Return [X, Y] of the center of cell containing provided text 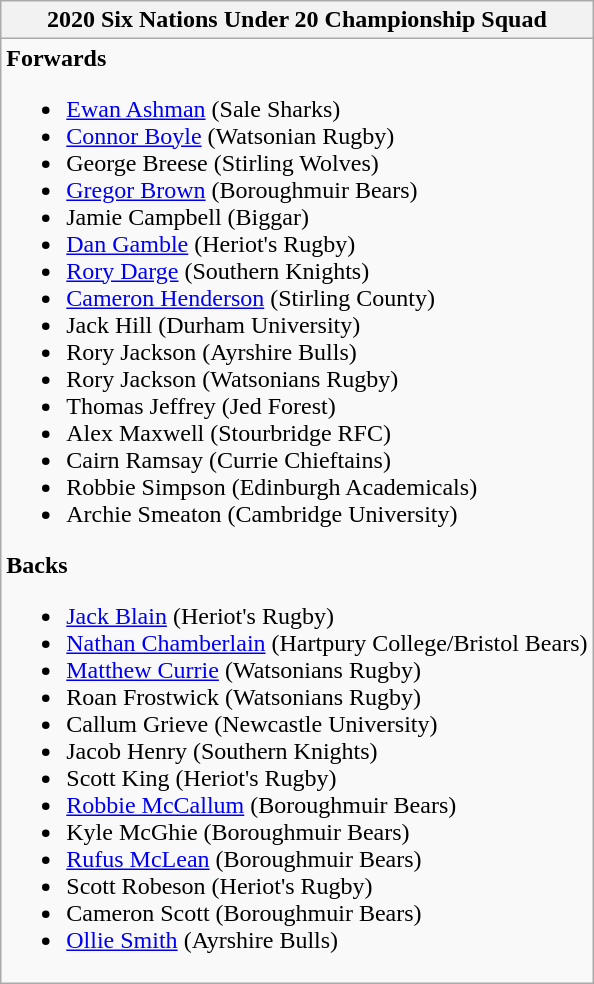
2020 Six Nations Under 20 Championship Squad [297, 20]
